Return (x, y) of the center of cell containing provided text 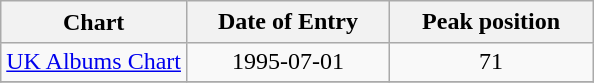
Peak position (492, 22)
1995-07-01 (288, 62)
Chart (94, 22)
Date of Entry (288, 22)
71 (492, 62)
UK Albums Chart (94, 62)
